Scan for the cell matching the given text and deliver its [X, Y] coordinate at center. 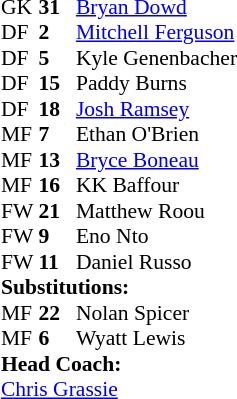
9 [57, 237]
Nolan Spicer [156, 313]
Daniel Russo [156, 262]
6 [57, 339]
Paddy Burns [156, 83]
7 [57, 135]
Substitutions: [119, 287]
21 [57, 211]
KK Baffour [156, 185]
11 [57, 262]
Eno Nto [156, 237]
Ethan O'Brien [156, 135]
18 [57, 109]
5 [57, 58]
16 [57, 185]
Head Coach: [119, 364]
Kyle Genenbacher [156, 58]
Matthew Roou [156, 211]
15 [57, 83]
Bryce Boneau [156, 160]
Mitchell Ferguson [156, 33]
2 [57, 33]
Wyatt Lewis [156, 339]
22 [57, 313]
13 [57, 160]
Josh Ramsey [156, 109]
